Find where the given text appears and provide that cell's center as (x, y) coordinate. 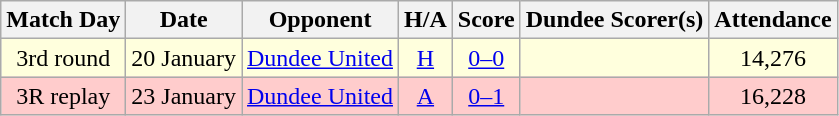
Match Day (64, 20)
Score (486, 20)
A (426, 96)
20 January (184, 58)
0–0 (486, 58)
16,228 (773, 96)
23 January (184, 96)
3R replay (64, 96)
14,276 (773, 58)
Opponent (320, 20)
0–1 (486, 96)
Dundee Scorer(s) (614, 20)
Date (184, 20)
Attendance (773, 20)
H (426, 58)
H/A (426, 20)
3rd round (64, 58)
